Provide the (x, y) coordinate of the cell's center where the given text is located.  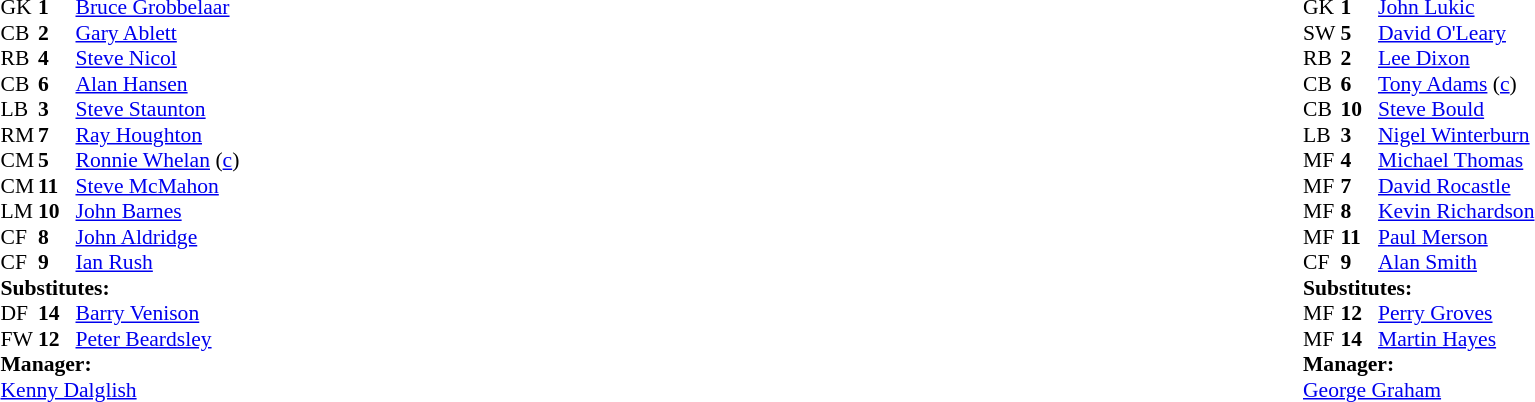
Peter Beardsley (158, 339)
Nigel Winterburn (1456, 135)
David O'Leary (1456, 33)
Michael Thomas (1456, 161)
Steve Staunton (158, 109)
Lee Dixon (1456, 59)
LM (19, 211)
Tony Adams (c) (1456, 84)
Alan Smith (1456, 263)
Ian Rush (158, 263)
Ronnie Whelan (c) (158, 161)
Paul Merson (1456, 237)
FW (19, 339)
Alan Hansen (158, 84)
Steve Nicol (158, 59)
Perry Groves (1456, 313)
RM (19, 135)
John Barnes (158, 211)
Martin Hayes (1456, 339)
Steve McMahon (158, 186)
Steve Bould (1456, 109)
Barry Venison (158, 313)
Ray Houghton (158, 135)
DF (19, 313)
SW (1322, 33)
John Aldridge (158, 237)
David Rocastle (1456, 186)
Kevin Richardson (1456, 211)
Gary Ablett (158, 33)
